Capture the cell that displays the provided text and extract its [x, y] central coordinate. 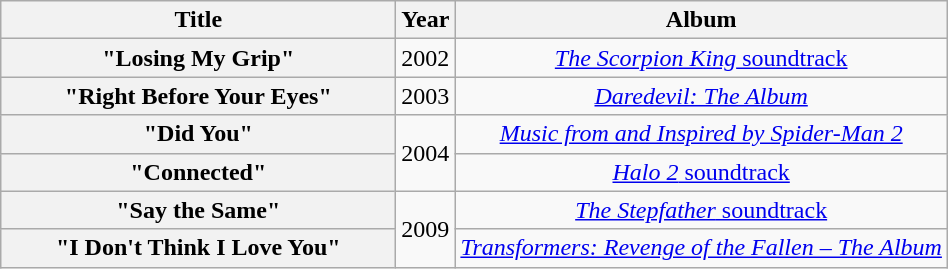
"Right Before Your Eyes" [198, 96]
2004 [426, 153]
2003 [426, 96]
Music from and Inspired by Spider-Man 2 [702, 134]
"I Don't Think I Love You" [198, 248]
The Scorpion King soundtrack [702, 58]
The Stepfather soundtrack [702, 210]
Halo 2 soundtrack [702, 172]
"Connected" [198, 172]
Daredevil: The Album [702, 96]
2002 [426, 58]
Title [198, 20]
"Did You" [198, 134]
Album [702, 20]
"Losing My Grip" [198, 58]
Year [426, 20]
2009 [426, 229]
"Say the Same" [198, 210]
Transformers: Revenge of the Fallen – The Album [702, 248]
